Scan for the cell matching the given text and deliver its (X, Y) coordinate at center. 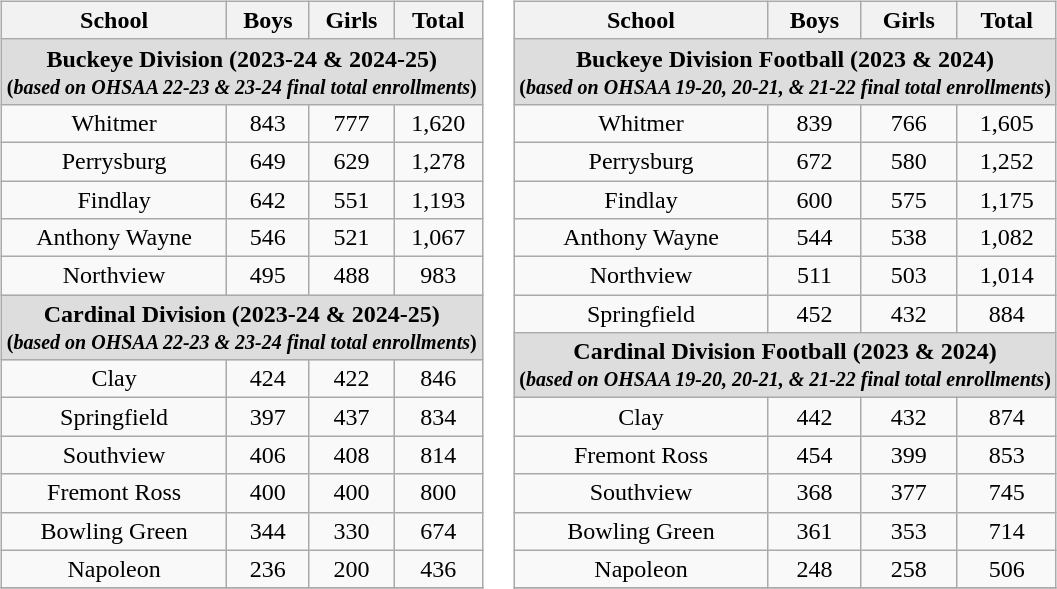
884 (1006, 314)
1,067 (438, 238)
1,082 (1006, 238)
745 (1006, 493)
452 (814, 314)
521 (352, 238)
672 (814, 161)
800 (438, 493)
629 (352, 161)
544 (814, 238)
408 (352, 455)
551 (352, 199)
649 (268, 161)
853 (1006, 455)
538 (909, 238)
506 (1006, 569)
437 (352, 417)
488 (352, 276)
714 (1006, 531)
777 (352, 123)
406 (268, 455)
495 (268, 276)
454 (814, 455)
1,620 (438, 123)
1,014 (1006, 276)
Cardinal Division Football (2023 & 2024)(based on OHSAA 19-20, 20-21, & 21-22 final total enrollments) (786, 366)
874 (1006, 417)
1,193 (438, 199)
248 (814, 569)
834 (438, 417)
1,175 (1006, 199)
511 (814, 276)
1,605 (1006, 123)
424 (268, 379)
Cardinal Division (2023-24 & 2024-25)(based on OHSAA 22-23 & 23-24 final total enrollments) (242, 328)
546 (268, 238)
330 (352, 531)
642 (268, 199)
846 (438, 379)
575 (909, 199)
600 (814, 199)
Buckeye Division (2023-24 & 2024-25)(based on OHSAA 22-23 & 23-24 final total enrollments) (242, 72)
580 (909, 161)
344 (268, 531)
766 (909, 123)
200 (352, 569)
377 (909, 493)
814 (438, 455)
839 (814, 123)
397 (268, 417)
258 (909, 569)
503 (909, 276)
368 (814, 493)
442 (814, 417)
983 (438, 276)
1,278 (438, 161)
399 (909, 455)
422 (352, 379)
361 (814, 531)
436 (438, 569)
353 (909, 531)
843 (268, 123)
Buckeye Division Football (2023 & 2024)(based on OHSAA 19-20, 20-21, & 21-22 final total enrollments) (786, 72)
674 (438, 531)
236 (268, 569)
1,252 (1006, 161)
